Provide the [X, Y] coordinate of the cell's center where the given text is located.  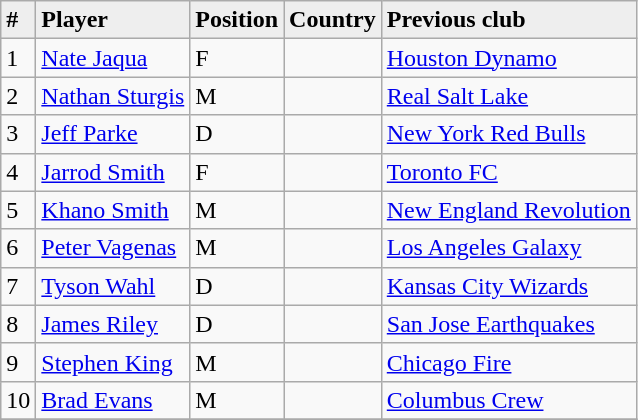
Kansas City Wizards [508, 286]
8 [18, 324]
5 [18, 210]
4 [18, 172]
Jeff Parke [113, 134]
New York Red Bulls [508, 134]
Brad Evans [113, 400]
Position [237, 20]
Country [333, 20]
7 [18, 286]
3 [18, 134]
Player [113, 20]
10 [18, 400]
New England Revolution [508, 210]
Stephen King [113, 362]
Previous club [508, 20]
Toronto FC [508, 172]
Tyson Wahl [113, 286]
Real Salt Lake [508, 96]
Chicago Fire [508, 362]
Nate Jaqua [113, 58]
Houston Dynamo [508, 58]
Columbus Crew [508, 400]
# [18, 20]
Jarrod Smith [113, 172]
Los Angeles Galaxy [508, 248]
6 [18, 248]
9 [18, 362]
Peter Vagenas [113, 248]
Nathan Sturgis [113, 96]
Khano Smith [113, 210]
James Riley [113, 324]
2 [18, 96]
1 [18, 58]
San Jose Earthquakes [508, 324]
